Find where the given text appears and provide that cell's center as (X, Y) coordinate. 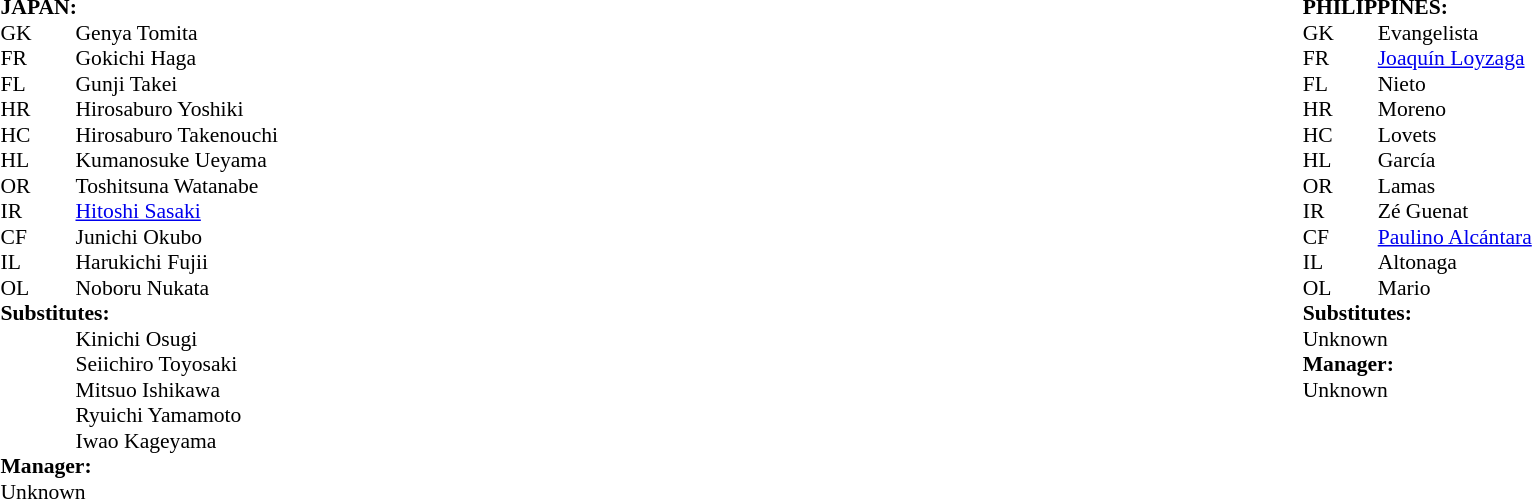
Gunji Takei (178, 84)
Hirosaburo Yoshiki (178, 109)
Altonaga (1455, 263)
Nieto (1455, 84)
Moreno (1455, 109)
Iwao Kageyama (178, 441)
Junichi Okubo (178, 237)
Gokichi Haga (178, 59)
Joaquín Loyzaga (1455, 59)
Kinichi Osugi (178, 339)
Hirosaburo Takenouchi (178, 135)
Noboru Nukata (178, 288)
Genya Tomita (178, 33)
Mario (1455, 288)
Mitsuo Ishikawa (178, 390)
Lamas (1455, 186)
Paulino Alcántara (1455, 237)
Lovets (1455, 135)
Toshitsuna Watanabe (178, 186)
Seiichiro Toyosaki (178, 365)
Kumanosuke Ueyama (178, 161)
Zé Guenat (1455, 211)
Evangelista (1455, 33)
Harukichi Fujii (178, 263)
Hitoshi Sasaki (178, 211)
Ryuichi Yamamoto (178, 415)
García (1455, 161)
